Pinpoint the cell where the given text exists, returning its (x, y) midpoint coordinate. 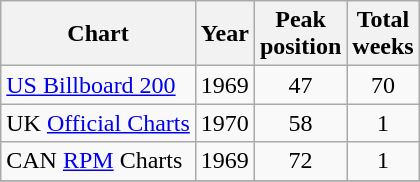
1970 (224, 123)
Peakposition (300, 34)
47 (300, 85)
72 (300, 161)
Chart (98, 34)
UK Official Charts (98, 123)
Year (224, 34)
58 (300, 123)
70 (383, 85)
CAN RPM Charts (98, 161)
Totalweeks (383, 34)
US Billboard 200 (98, 85)
